From the cell containing the given text, extract its center point as (X, Y) coordinate. 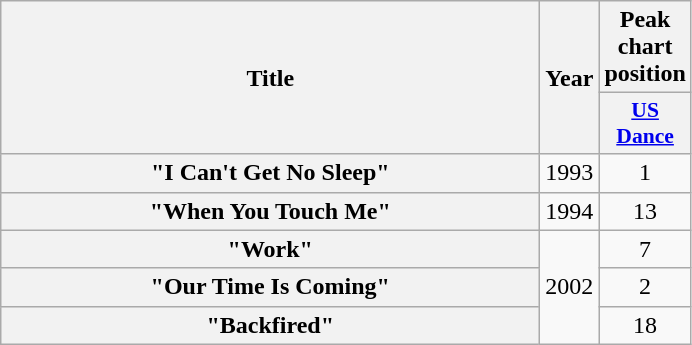
Title (270, 78)
1994 (570, 211)
18 (645, 325)
1 (645, 173)
13 (645, 211)
"Work" (270, 249)
"Backfired" (270, 325)
"I Can't Get No Sleep" (270, 173)
"Our Time Is Coming" (270, 287)
7 (645, 249)
2002 (570, 287)
Year (570, 78)
"When You Touch Me" (270, 211)
Peak chart position (645, 47)
1993 (570, 173)
2 (645, 287)
US Dance (645, 124)
